Search for the cell housing the specified text and yield its (X, Y) center coordinate. 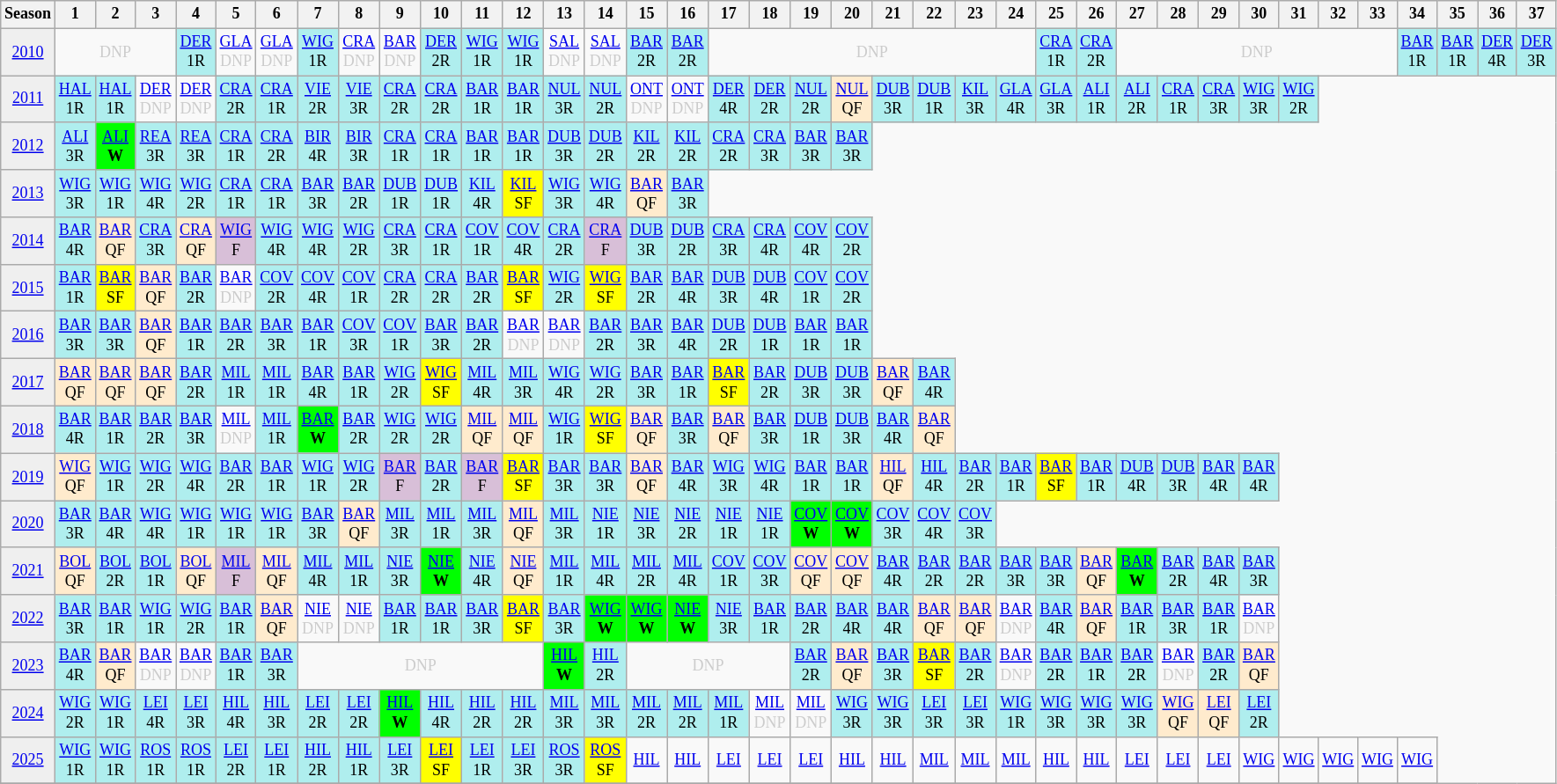
13 (565, 14)
KILSF (523, 194)
2 (115, 14)
22 (935, 14)
HIL1R (359, 760)
19 (812, 14)
31 (1299, 14)
NUL3R (565, 99)
BOL1R (156, 571)
NIE2R (688, 524)
14 (606, 14)
2023 (28, 666)
26 (1097, 14)
VIE2R (319, 99)
2014 (28, 241)
23 (975, 14)
BIR3R (359, 146)
2016 (28, 335)
LEIQF (1219, 713)
2019 (28, 477)
MILF (236, 571)
28 (1178, 14)
DER1R (196, 52)
KIL3R (975, 99)
BOL2R (115, 571)
2017 (28, 383)
21 (892, 14)
2018 (28, 429)
ROSSF (606, 760)
ROS3R (565, 760)
VIE3R (359, 99)
NIEQF (523, 571)
CRAF (606, 241)
20 (852, 14)
2013 (28, 194)
24 (1016, 14)
2024 (28, 713)
2011 (28, 99)
GLA3R (1056, 99)
11 (482, 14)
34 (1417, 14)
KIL4R (482, 194)
CRA4R (769, 241)
NULQF (852, 99)
33 (1378, 14)
27 (1137, 14)
Season (28, 14)
6 (276, 14)
7 (319, 14)
32 (1338, 14)
5 (236, 14)
DER3R (1537, 52)
ALIW (115, 146)
36 (1498, 14)
4 (196, 14)
CRAQF (196, 241)
CRADNP (359, 52)
HILQF (892, 477)
2022 (28, 619)
LEI4R (156, 713)
1 (75, 14)
37 (1537, 14)
NIE4R (482, 571)
18 (769, 14)
16 (688, 14)
12 (523, 14)
2012 (28, 146)
8 (359, 14)
35 (1458, 14)
2021 (28, 571)
30 (1260, 14)
ALI3R (75, 146)
HIL3R (276, 713)
3 (156, 14)
BIR4R (319, 146)
17 (729, 14)
2020 (28, 524)
ALI1R (1097, 99)
LEISF (442, 760)
2010 (28, 52)
2015 (28, 288)
2025 (28, 760)
10 (442, 14)
GLA4R (1016, 99)
9 (400, 14)
WIGF (236, 241)
29 (1219, 14)
ALI2R (1137, 99)
25 (1056, 14)
15 (646, 14)
